Detect which cell encompasses the target text, then output its [x, y] center coordinate. 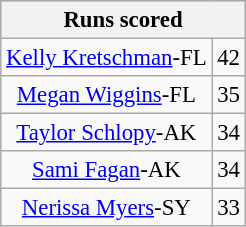
Taylor Schlopy-AK [106, 133]
Kelly Kretschman-FL [106, 58]
Megan Wiggins-FL [106, 95]
Runs scored [124, 20]
Sami Fagan-AK [106, 170]
Nerissa Myers-SY [106, 208]
42 [228, 58]
35 [228, 95]
33 [228, 208]
